Locate the cell with the specified text and output its (x, y) center coordinate. 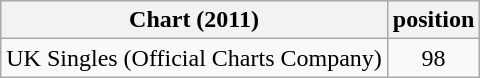
position (433, 20)
Chart (2011) (194, 20)
98 (433, 58)
UK Singles (Official Charts Company) (194, 58)
